Return (x, y) of the center of cell containing provided text 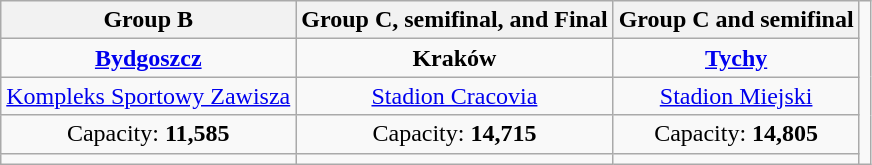
Kompleks Sportowy Zawisza (148, 96)
Stadion Cracovia (454, 96)
Tychy (736, 58)
Capacity: 11,585 (148, 134)
Capacity: 14,715 (454, 134)
Stadion Miejski (736, 96)
Group C and semifinal (736, 20)
Group C, semifinal, and Final (454, 20)
Bydgoszcz (148, 58)
Group B (148, 20)
Capacity: 14,805 (736, 134)
Kraków (454, 58)
